From the cell containing the given text, extract its center point as [X, Y] coordinate. 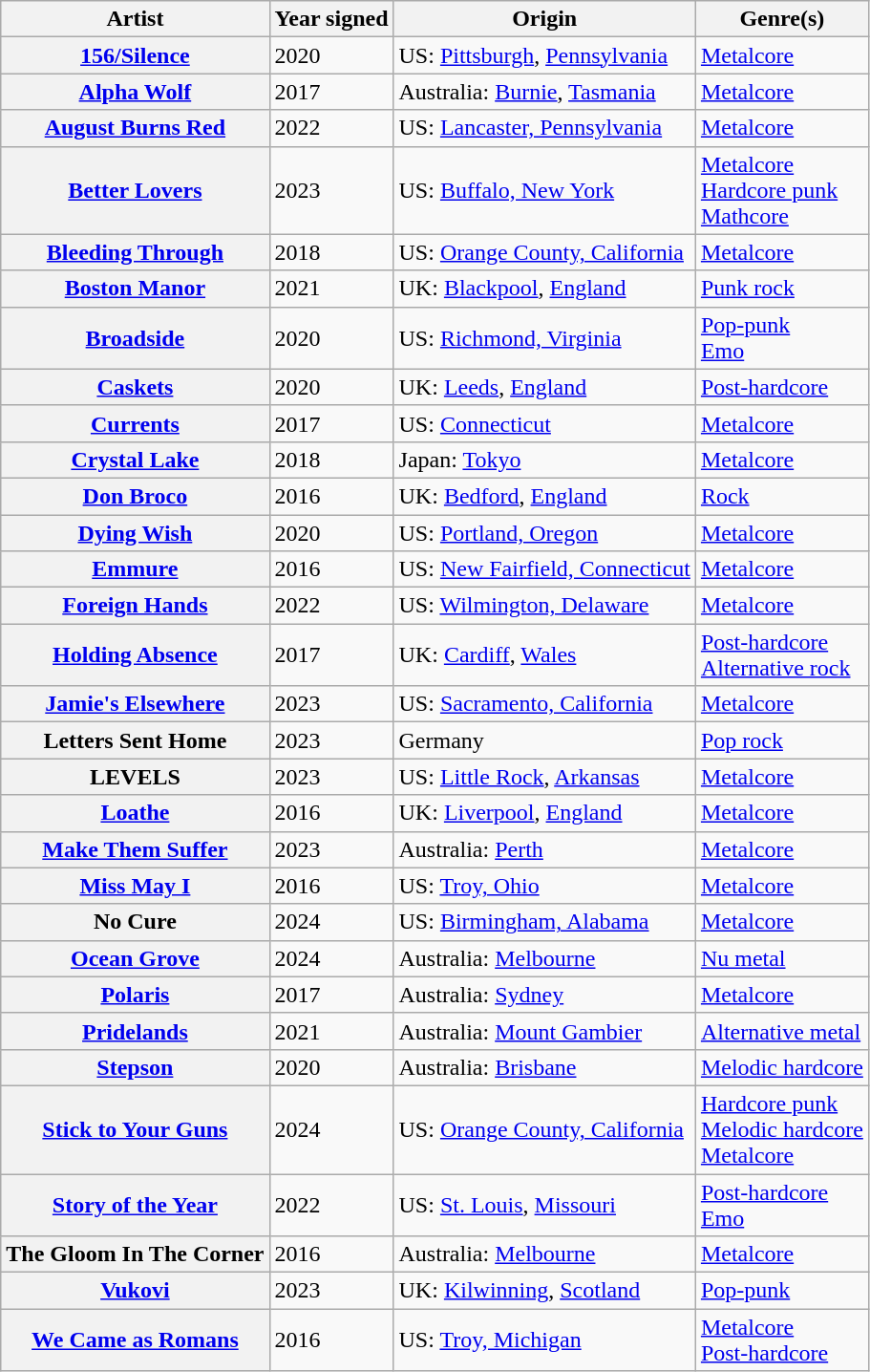
August Burns Red [136, 128]
Germany [544, 740]
Crystal Lake [136, 460]
Holding Absence [136, 655]
156/Silence [136, 55]
Pop rock [781, 740]
Letters Sent Home [136, 740]
Australia: Perth [544, 849]
US: Lancaster, Pennsylvania [544, 128]
UK: Blackpool, England [544, 289]
US: Buffalo, New York [544, 190]
We Came as Romans [136, 1340]
Polaris [136, 995]
Genre(s) [781, 19]
Post-hardcoreEmo [781, 1204]
US: Troy, Ohio [544, 886]
Alpha Wolf [136, 92]
Loathe [136, 813]
Bleeding Through [136, 252]
US: Birmingham, Alabama [544, 922]
US: Portland, Oregon [544, 532]
Dying Wish [136, 532]
UK: Liverpool, England [544, 813]
Post-hardcore [781, 387]
Stepson [136, 1067]
US: Little Rock, Arkansas [544, 777]
Origin [544, 19]
Better Lovers [136, 190]
Post-hardcoreAlternative rock [781, 655]
Japan: Tokyo [544, 460]
Australia: Sydney [544, 995]
Nu metal [781, 958]
US: Richmond, Virginia [544, 338]
The Gloom In The Corner [136, 1254]
Story of the Year [136, 1204]
Alternative metal [781, 1031]
Miss May I [136, 886]
UK: Bedford, England [544, 496]
Don Broco [136, 496]
Caskets [136, 387]
UK: Leeds, England [544, 387]
US: Connecticut [544, 423]
Australia: Mount Gambier [544, 1031]
MetalcoreHardcore punkMathcore [781, 190]
Artist [136, 19]
US: Sacramento, California [544, 704]
US: Troy, Michigan [544, 1340]
Vukovi [136, 1291]
Currents [136, 423]
Stick to Your Guns [136, 1129]
Year signed [331, 19]
Foreign Hands [136, 606]
No Cure [136, 922]
US: Wilmington, Delaware [544, 606]
Boston Manor [136, 289]
US: St. Louis, Missouri [544, 1204]
UK: Cardiff, Wales [544, 655]
Rock [781, 496]
US: Pittsburgh, Pennsylvania [544, 55]
US: New Fairfield, Connecticut [544, 569]
LEVELS [136, 777]
Emmure [136, 569]
Melodic hardcore [781, 1067]
Punk rock [781, 289]
Ocean Grove [136, 958]
MetalcorePost-hardcore [781, 1340]
Jamie's Elsewhere [136, 704]
Pop-punkEmo [781, 338]
Broadside [136, 338]
Australia: Burnie, Tasmania [544, 92]
Pridelands [136, 1031]
UK: Kilwinning, Scotland [544, 1291]
Pop-punk [781, 1291]
Australia: Brisbane [544, 1067]
Hardcore punkMelodic hardcoreMetalcore [781, 1129]
Make Them Suffer [136, 849]
